Search for the cell housing the specified text and yield its (X, Y) center coordinate. 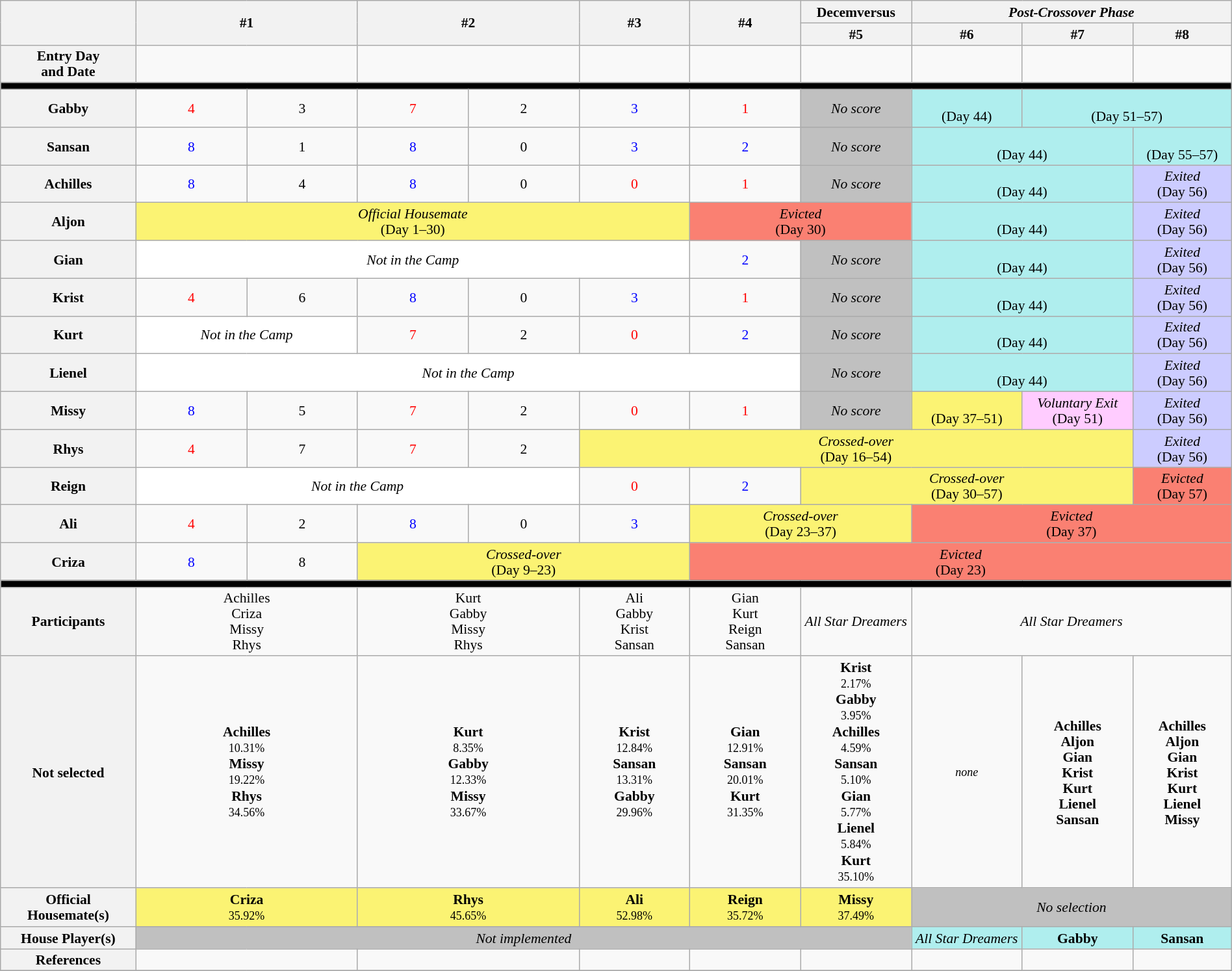
Ali (68, 524)
#5 (856, 34)
Official Housemate(Day 1–30) (413, 222)
Criza (68, 562)
Evicted(Day 23) (961, 562)
(Day 55–57) (1182, 146)
Rhys (68, 448)
(Day 51–57) (1127, 109)
Participants (68, 621)
#1 (247, 23)
Evicted(Day 30) (801, 222)
#7 (1077, 34)
Krist2.17%Gabby3.95%Achilles4.59%Sansan5.10%Gian5.77%Lienel5.84%Kurt35.10% (856, 772)
Not selected (68, 772)
Missy37.49% (856, 907)
Lienel (68, 373)
#4 (745, 23)
Voluntary Exit(Day 51) (1077, 411)
Ali52.98% (634, 907)
#8 (1182, 34)
5 (302, 411)
none (967, 772)
AchillesAljonGianKristKurtLienelSansan (1077, 772)
Gian (68, 259)
Kurt8.35%Gabby12.33%Missy33.67% (468, 772)
AchillesAljonGianKristKurtLienelMissy (1182, 772)
AchillesCrizaMissyRhys (247, 621)
Kurt (68, 335)
Not implemented (524, 938)
Decemversus (856, 12)
References (68, 960)
Evicted(Day 57) (1182, 486)
No selection (1072, 907)
Post-Crossover Phase (1072, 12)
Missy (68, 411)
KurtGabbyMissyRhys (468, 621)
#6 (967, 34)
Crossed-over(Day 9–23) (524, 562)
Aljon (68, 222)
Rhys45.65% (468, 907)
Krist12.84%Sansan13.31%Gabby29.96% (634, 772)
Achilles (68, 184)
Krist (68, 297)
Gian12.91%Sansan20.01%Kurt31.35% (745, 772)
House Player(s) (68, 938)
(Day 37–51) (967, 411)
6 (302, 297)
Crossed-over(Day 23–37) (801, 524)
GianKurtReignSansan (745, 621)
Reign35.72% (745, 907)
Entry Dayand Date (68, 64)
Achilles10.31%Missy19.22%Rhys34.56% (247, 772)
Crossed-over(Day 16–54) (856, 448)
#3 (634, 23)
Evicted(Day 37) (1072, 524)
Criza35.92% (247, 907)
AliGabbyKristSansan (634, 621)
#2 (468, 23)
Crossed-over(Day 30–57) (967, 486)
Reign (68, 486)
Official Housemate(s) (68, 907)
